Capture the cell that displays the provided text and extract its [X, Y] central coordinate. 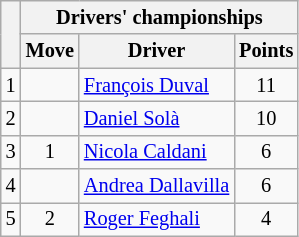
11 [266, 85]
François Duval [156, 85]
10 [266, 118]
Points [266, 51]
Andrea Dallavilla [156, 186]
Daniel Solà [156, 118]
3 [11, 152]
Drivers' championships [160, 17]
Roger Feghali [156, 219]
5 [11, 219]
Driver [156, 51]
Nicola Caldani [156, 152]
Move [50, 51]
